Return [X, Y] of the center of cell containing provided text 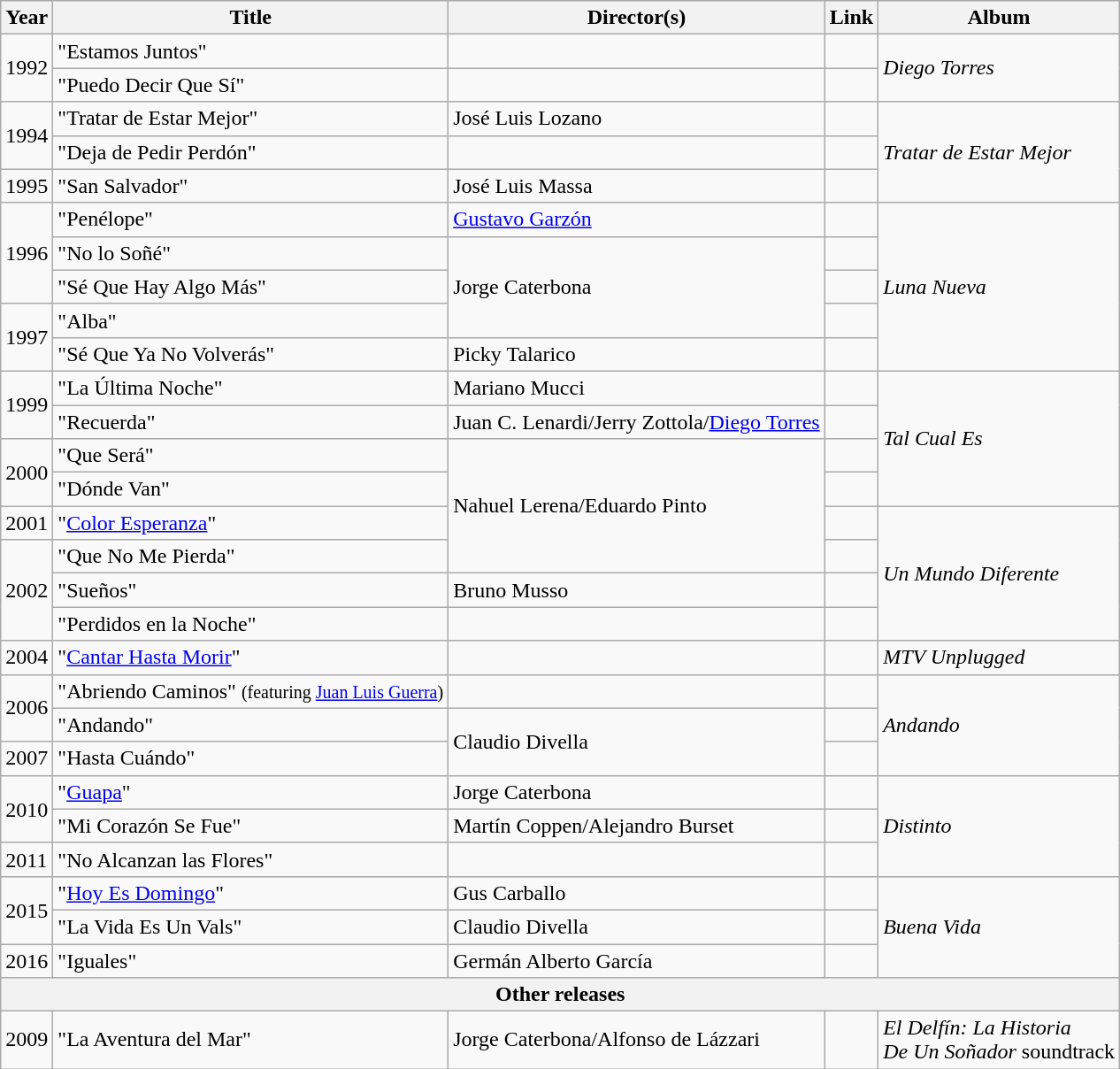
1999 [27, 404]
"Deja de Pedir Perdón" [251, 152]
Bruno Musso [637, 590]
Nahuel Lerena/Eduardo Pinto [637, 506]
"Andando" [251, 725]
"Hasta Cuándo" [251, 758]
2000 [27, 473]
"Tratar de Estar Mejor" [251, 119]
"Perdidos en la Noche" [251, 624]
"Sueños" [251, 590]
Juan C. Lenardi/Jerry Zottola/Diego Torres [637, 422]
Germán Alberto García [637, 960]
1992 [27, 68]
"Sé Que Hay Algo Más" [251, 287]
"La Aventura del Mar" [251, 1041]
"Abriendo Caminos" (featuring Juan Luis Guerra) [251, 691]
Jorge Caterbona/Alfonso de Lázzari [637, 1041]
2010 [27, 809]
Tal Cual Es [1000, 438]
MTV Unplugged [1000, 658]
"Alba" [251, 320]
"La Última Noche" [251, 388]
1996 [27, 253]
Album [1000, 18]
Gustavo Garzón [637, 219]
"Que No Me Pierda" [251, 557]
1995 [27, 186]
Diego Torres [1000, 68]
"Mi Corazón Se Fue" [251, 826]
Year [27, 18]
"No lo Soñé" [251, 253]
Picky Talarico [637, 354]
José Luis Lozano [637, 119]
Andando [1000, 725]
Buena Vida [1000, 927]
2007 [27, 758]
"Puedo Decir Que Sí" [251, 85]
2011 [27, 859]
"Cantar Hasta Morir" [251, 658]
2002 [27, 590]
"Recuerda" [251, 422]
"La Vida Es Un Vals" [251, 927]
Luna Nueva [1000, 287]
"Penélope" [251, 219]
Gus Carballo [637, 893]
2004 [27, 658]
Other releases [561, 995]
"Color Esperanza" [251, 523]
El Delfín: La Historia De Un Soñador soundtrack [1000, 1041]
2006 [27, 708]
2016 [27, 960]
"Dónde Van" [251, 489]
Tratar de Estar Mejor [1000, 152]
Link [851, 18]
Un Mundo Diferente [1000, 573]
José Luis Massa [637, 186]
"Iguales" [251, 960]
Director(s) [637, 18]
Mariano Mucci [637, 388]
2001 [27, 523]
"No Alcanzan las Flores" [251, 859]
Martín Coppen/Alejandro Burset [637, 826]
2015 [27, 910]
1997 [27, 337]
Title [251, 18]
"Guapa" [251, 792]
2009 [27, 1041]
1994 [27, 135]
"San Salvador" [251, 186]
Distinto [1000, 826]
"Estamos Juntos" [251, 51]
"Sé Que Ya No Volverás" [251, 354]
"Que Será" [251, 456]
"Hoy Es Domingo" [251, 893]
